From the cell containing the given text, extract its center point as (x, y) coordinate. 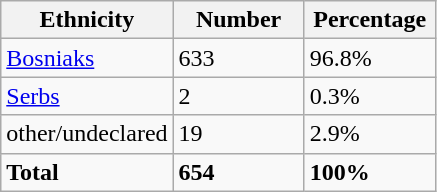
Number (238, 20)
2 (238, 96)
Total (87, 172)
633 (238, 58)
Serbs (87, 96)
96.8% (370, 58)
654 (238, 172)
19 (238, 134)
2.9% (370, 134)
Ethnicity (87, 20)
other/undeclared (87, 134)
0.3% (370, 96)
100% (370, 172)
Percentage (370, 20)
Bosniaks (87, 58)
